Output the (X, Y) coordinate of the center of the cell containing the given text.  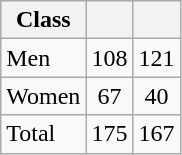
121 (156, 58)
67 (110, 96)
175 (110, 134)
167 (156, 134)
108 (110, 58)
Class (44, 20)
Total (44, 134)
40 (156, 96)
Women (44, 96)
Men (44, 58)
